For the text-containing cell, return its midpoint in [x, y] coordinate format. 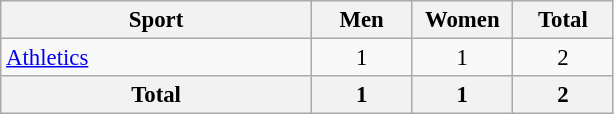
Athletics [156, 58]
Men [362, 20]
Sport [156, 20]
Women [462, 20]
